Find where the given text appears and provide that cell's center as [x, y] coordinate. 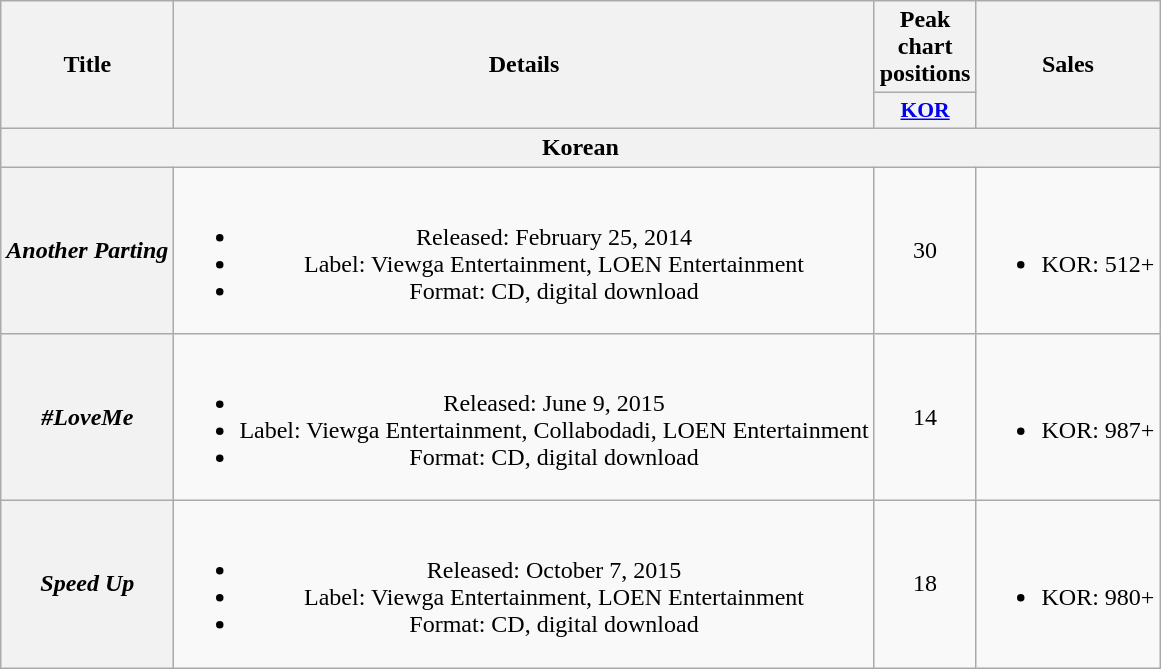
Released: October 7, 2015Label: Viewga Entertainment, LOEN EntertainmentFormat: CD, digital download [524, 584]
Peak chart positions [925, 47]
Sales [1068, 65]
Speed Up [88, 584]
Title [88, 65]
Released: June 9, 2015Label: Viewga Entertainment, Collabodadi, LOEN EntertainmentFormat: CD, digital download [524, 418]
KOR: 512+ [1068, 250]
Korean [580, 147]
KOR: 980+ [1068, 584]
14 [925, 418]
Released: February 25, 2014Label: Viewga Entertainment, LOEN EntertainmentFormat: CD, digital download [524, 250]
30 [925, 250]
#LoveMe [88, 418]
KOR [925, 111]
KOR: 987+ [1068, 418]
Details [524, 65]
18 [925, 584]
Another Parting [88, 250]
